Return (x, y) of the center of cell containing provided text 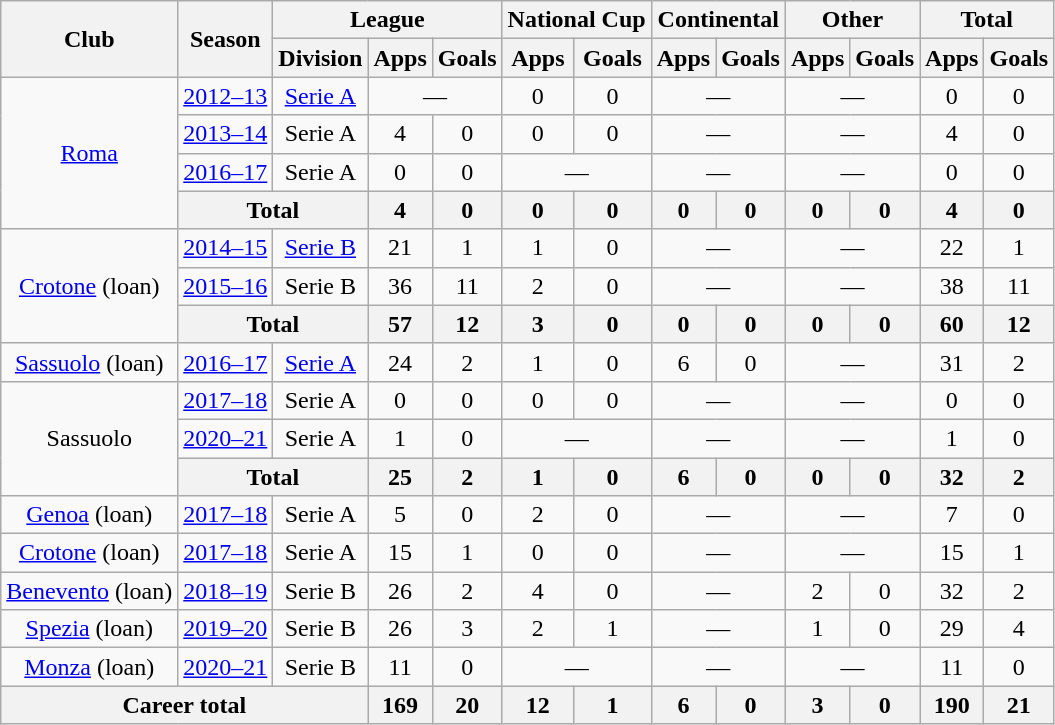
22 (952, 248)
38 (952, 286)
Roma (90, 153)
2019–20 (226, 629)
24 (400, 362)
60 (952, 324)
Continental (718, 20)
2018–19 (226, 591)
Club (90, 39)
2014–15 (226, 248)
Spezia (loan) (90, 629)
Season (226, 39)
169 (400, 705)
57 (400, 324)
190 (952, 705)
Other (852, 20)
5 (400, 515)
League (388, 20)
20 (467, 705)
National Cup (576, 20)
31 (952, 362)
Monza (loan) (90, 667)
2015–16 (226, 286)
Sassuolo (90, 438)
Division (320, 58)
2012–13 (226, 96)
7 (952, 515)
29 (952, 629)
25 (400, 477)
Career total (184, 705)
Benevento (loan) (90, 591)
2013–14 (226, 134)
Genoa (loan) (90, 515)
Sassuolo (loan) (90, 362)
36 (400, 286)
